Extract the (X, Y) coordinate from the center of the cell holding the provided text.  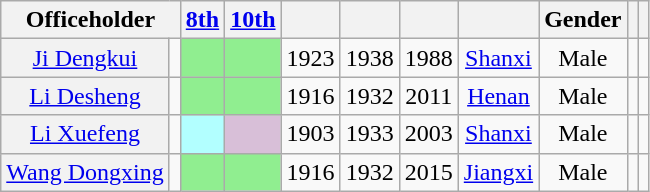
1988 (428, 58)
Officeholder (91, 20)
8th (202, 20)
1933 (370, 134)
Jiangxi (498, 172)
Wang Dongxing (85, 172)
Li Xuefeng (85, 134)
Gender (583, 20)
Li Desheng (85, 96)
2003 (428, 134)
1903 (310, 134)
2011 (428, 96)
1923 (310, 58)
2015 (428, 172)
1938 (370, 58)
Ji Dengkui (85, 58)
10th (253, 20)
Henan (498, 96)
